Scan for the cell matching the given text and deliver its [x, y] coordinate at center. 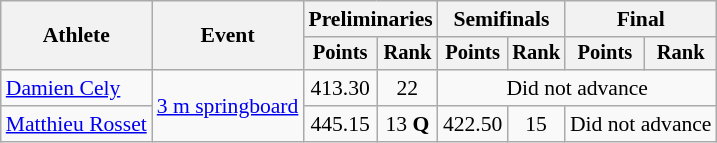
13 Q [408, 124]
Event [228, 36]
Damien Cely [76, 88]
Semifinals [502, 19]
Matthieu Rosset [76, 124]
413.30 [340, 88]
445.15 [340, 124]
22 [408, 88]
422.50 [472, 124]
Final [641, 19]
Preliminaries [370, 19]
3 m springboard [228, 106]
Athlete [76, 36]
15 [536, 124]
